From the cell containing the given text, extract its center point as [x, y] coordinate. 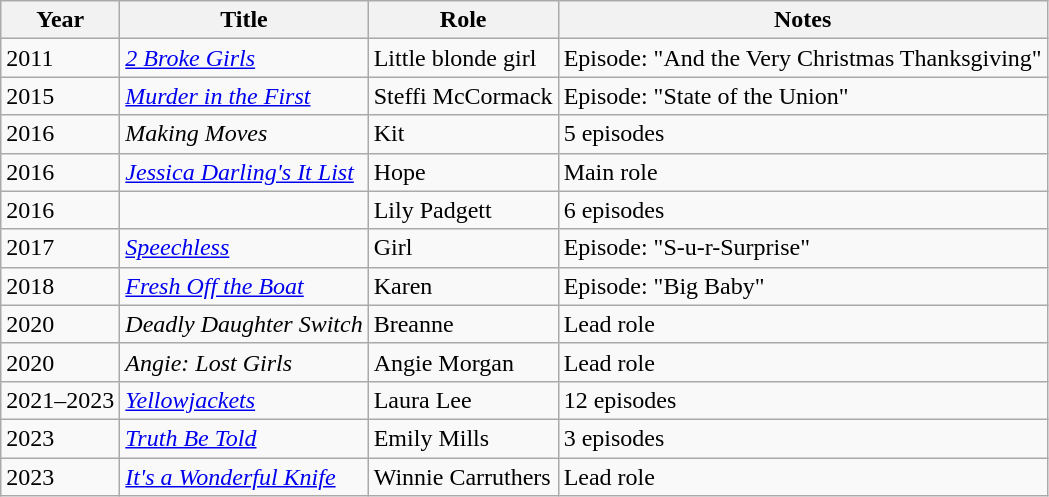
Episode: "And the Very Christmas Thanksgiving" [802, 58]
Truth Be Told [244, 438]
Lily Padgett [463, 210]
It's a Wonderful Knife [244, 477]
Episode: "State of the Union" [802, 96]
Kit [463, 134]
Murder in the First [244, 96]
Hope [463, 172]
Episode: "Big Baby" [802, 286]
Karen [463, 286]
Little blonde girl [463, 58]
6 episodes [802, 210]
Laura Lee [463, 400]
Making Moves [244, 134]
2015 [60, 96]
Angie: Lost Girls [244, 362]
Notes [802, 20]
Winnie Carruthers [463, 477]
Jessica Darling's It List [244, 172]
Main role [802, 172]
Girl [463, 248]
Fresh Off the Boat [244, 286]
Episode: "S-u-r-Surprise" [802, 248]
Emily Mills [463, 438]
Steffi McCormack [463, 96]
2021–2023 [60, 400]
5 episodes [802, 134]
2 Broke Girls [244, 58]
2017 [60, 248]
Title [244, 20]
Breanne [463, 324]
2018 [60, 286]
Yellowjackets [244, 400]
3 episodes [802, 438]
Angie Morgan [463, 362]
Role [463, 20]
Deadly Daughter Switch [244, 324]
2011 [60, 58]
Speechless [244, 248]
12 episodes [802, 400]
Year [60, 20]
